For the text-containing cell, return its midpoint in (x, y) coordinate format. 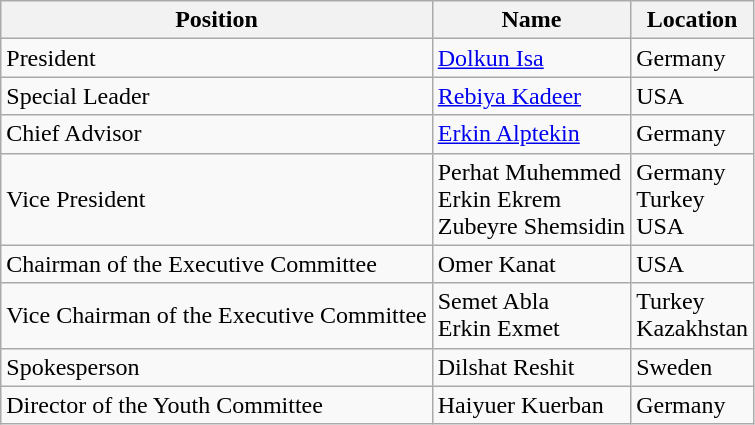
Position (216, 20)
Name (531, 20)
Perhat MuhemmedErkin EkremZubeyre Shemsidin (531, 199)
Sweden (692, 367)
Special Leader (216, 96)
Chief Advisor (216, 134)
Director of the Youth Committee (216, 405)
Semet AblaErkin Exmet (531, 316)
Erkin Alptekin (531, 134)
GermanyTurkeyUSA (692, 199)
Dolkun Isa (531, 58)
President (216, 58)
TurkeyKazakhstan (692, 316)
Haiyuer Kuerban (531, 405)
Omer Kanat (531, 264)
Dilshat Reshit (531, 367)
Chairman of the Executive Committee (216, 264)
Spokesperson (216, 367)
Vice President (216, 199)
Location (692, 20)
Vice Chairman of the Executive Committee (216, 316)
Rebiya Kadeer (531, 96)
